Locate the cell with the specified text and output its (X, Y) center coordinate. 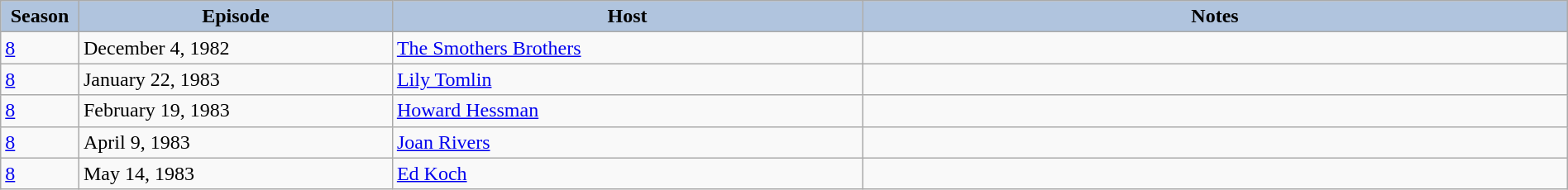
Lily Tomlin (627, 79)
Season (40, 17)
May 14, 1983 (235, 173)
Howard Hessman (627, 111)
January 22, 1983 (235, 79)
Notes (1216, 17)
December 4, 1982 (235, 48)
Joan Rivers (627, 142)
Host (627, 17)
April 9, 1983 (235, 142)
February 19, 1983 (235, 111)
The Smothers Brothers (627, 48)
Episode (235, 17)
Ed Koch (627, 173)
